From the cell containing the given text, extract its center point as (x, y) coordinate. 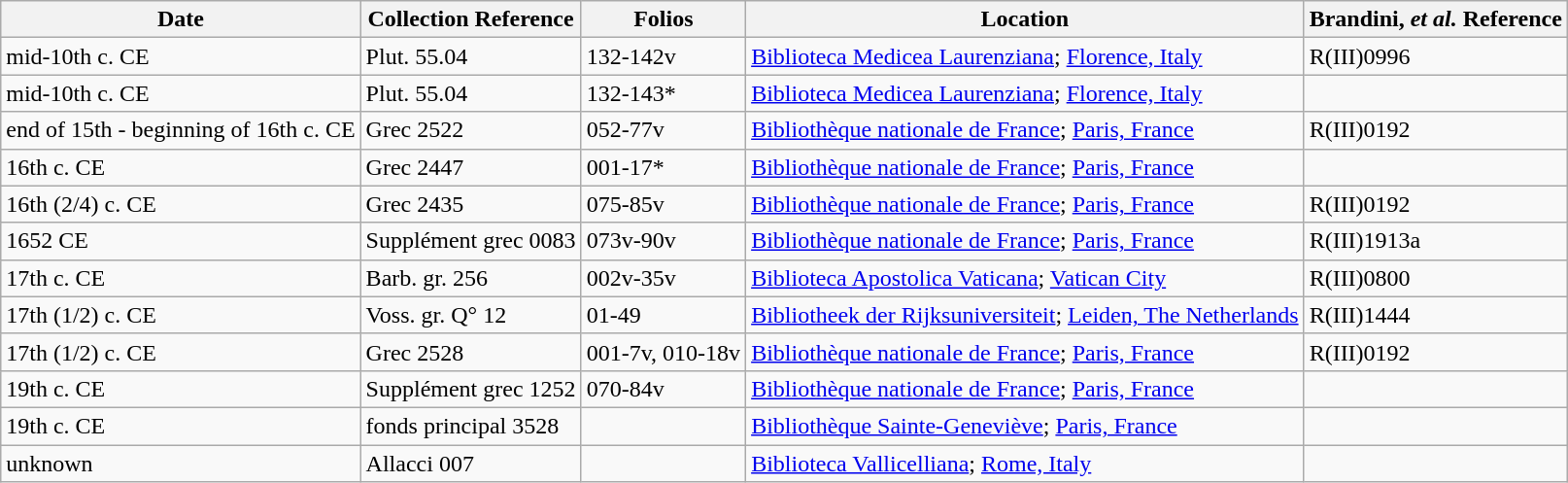
001-17* (664, 167)
unknown (181, 464)
Grec 2435 (470, 204)
Folios (664, 19)
Date (181, 19)
132-142v (664, 56)
end of 15th - beginning of 16th c. CE (181, 130)
R(III)1913a (1436, 241)
Allacci 007 (470, 464)
Brandini, et al. Reference (1436, 19)
R(III)1444 (1436, 315)
002v-35v (664, 278)
R(III)0800 (1436, 278)
Barb. gr. 256 (470, 278)
Biblioteca Vallicelliana; Rome, Italy (1025, 464)
Bibliothèque Sainte-Geneviève; Paris, France (1025, 426)
132-143* (664, 93)
070-84v (664, 389)
Collection Reference (470, 19)
052-77v (664, 130)
075-85v (664, 204)
fonds principal 3528 (470, 426)
Grec 2522 (470, 130)
Grec 2447 (470, 167)
R(III)0996 (1436, 56)
Bibliotheek der Rijksuniversiteit; Leiden, The Netherlands (1025, 315)
Location (1025, 19)
Grec 2528 (470, 352)
Supplément grec 1252 (470, 389)
001-7v, 010-18v (664, 352)
Supplément grec 0083 (470, 241)
1652 CE (181, 241)
Biblioteca Apostolica Vaticana; Vatican City (1025, 278)
Voss. gr. Q° 12 (470, 315)
17th c. CE (181, 278)
16th (2/4) c. CE (181, 204)
01-49 (664, 315)
16th c. CE (181, 167)
073v-90v (664, 241)
